From the cell containing the given text, extract its center point as [x, y] coordinate. 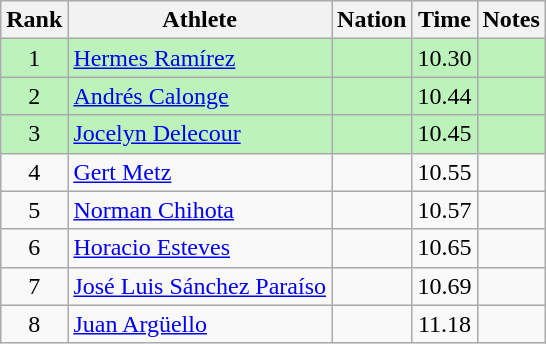
4 [34, 172]
10.30 [444, 58]
11.18 [444, 324]
Andrés Calonge [200, 96]
5 [34, 210]
Gert Metz [200, 172]
Time [444, 20]
Nation [372, 20]
10.55 [444, 172]
Juan Argüello [200, 324]
Rank [34, 20]
Norman Chihota [200, 210]
Hermes Ramírez [200, 58]
1 [34, 58]
6 [34, 248]
10.45 [444, 134]
10.57 [444, 210]
8 [34, 324]
10.44 [444, 96]
Athlete [200, 20]
Notes [511, 20]
2 [34, 96]
José Luis Sánchez Paraíso [200, 286]
Jocelyn Delecour [200, 134]
Horacio Esteves [200, 248]
3 [34, 134]
7 [34, 286]
10.69 [444, 286]
10.65 [444, 248]
